For the text-containing cell, return its midpoint in (x, y) coordinate format. 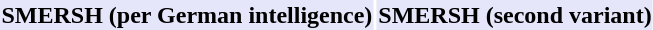
SMERSH (second variant) (515, 15)
SMERSH (per German intelligence) (187, 15)
